Find where the given text appears and provide that cell's center as [x, y] coordinate. 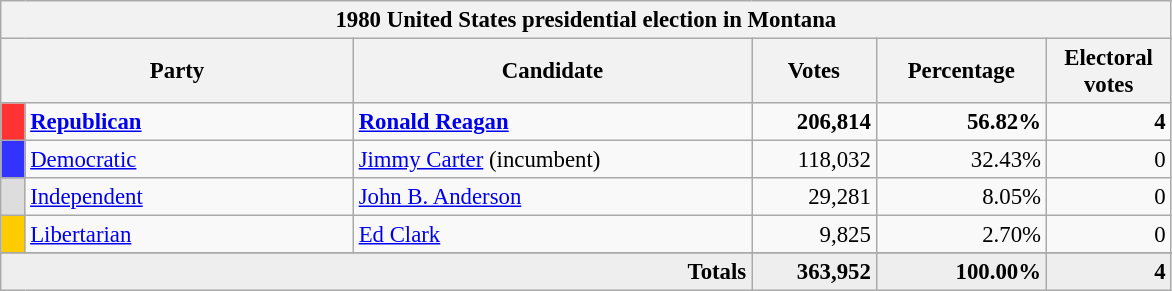
9,825 [814, 235]
Electoral votes [1108, 72]
8.05% [961, 197]
Independent [189, 197]
Votes [814, 72]
2.70% [961, 235]
4 [1108, 122]
Percentage [961, 72]
206,814 [814, 122]
Democratic [189, 160]
Libertarian [189, 235]
Candidate [552, 72]
32.43% [961, 160]
29,281 [814, 197]
Jimmy Carter (incumbent) [552, 160]
1980 United States presidential election in Montana [586, 20]
56.82% [961, 122]
Party [178, 72]
118,032 [814, 160]
Ed Clark [552, 235]
Republican [189, 122]
Ronald Reagan [552, 122]
John B. Anderson [552, 197]
